Identify which cell holds the provided text, then report its (X, Y) central coordinate. 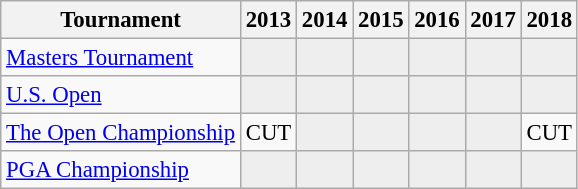
The Open Championship (121, 133)
U.S. Open (121, 95)
2018 (549, 20)
Masters Tournament (121, 58)
PGA Championship (121, 170)
2017 (493, 20)
2013 (268, 20)
2014 (325, 20)
2015 (381, 20)
2016 (437, 20)
Tournament (121, 20)
